Return the [x, y] coordinate for the center point of the cell that contains the specified text.  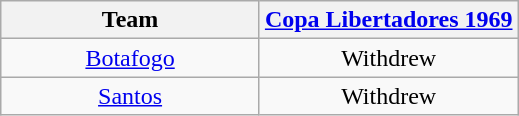
Santos [130, 96]
Botafogo [130, 58]
Copa Libertadores 1969 [388, 20]
Team [130, 20]
